Extract the (X, Y) coordinate from the center of the cell holding the provided text.  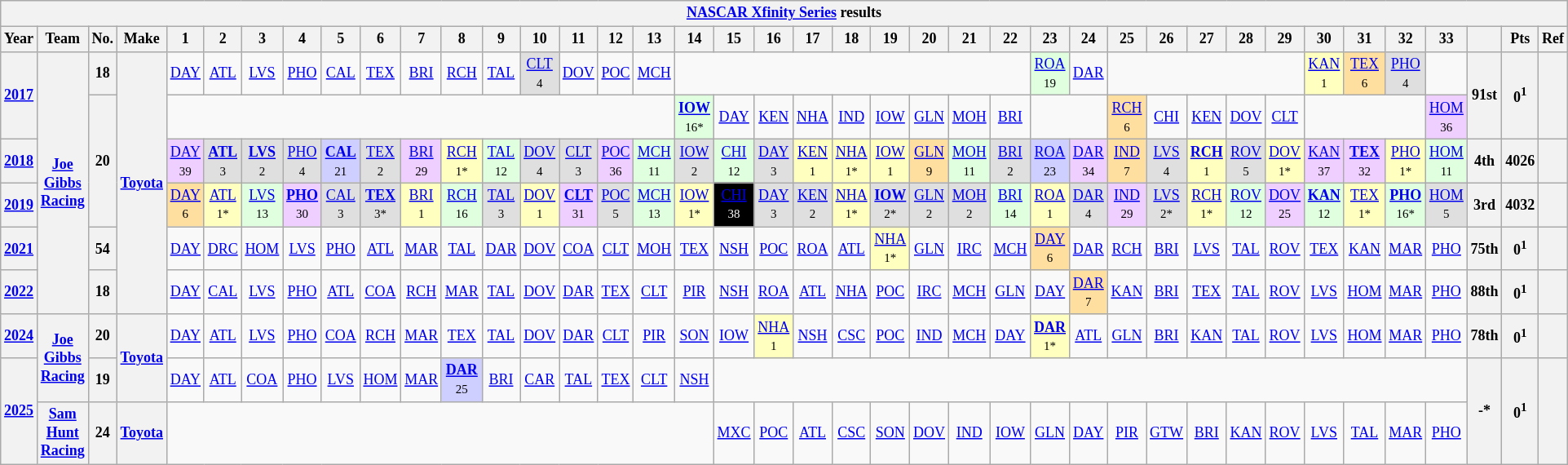
KAN1 (1324, 73)
PHO1* (1406, 161)
NASCAR Xfinity Series results (784, 13)
29 (1285, 39)
3 (263, 39)
14 (695, 39)
BRI2 (1010, 161)
2021 (20, 249)
33 (1447, 39)
4th (1484, 161)
IND7 (1127, 161)
3rd (1484, 205)
2022 (20, 292)
RCH1 (1207, 161)
CAL3 (341, 205)
TEX3* (380, 205)
NHA1 (774, 336)
BRI29 (422, 161)
28 (1246, 39)
30 (1324, 39)
23 (1050, 39)
DAR7 (1088, 292)
88th (1484, 292)
26 (1167, 39)
27 (1207, 39)
15 (734, 39)
LVS2* (1167, 205)
78th (1484, 336)
HOM11 (1447, 161)
TEX32 (1365, 161)
IOW2* (890, 205)
2017 (20, 95)
ROA1 (1050, 205)
CAR (540, 380)
ATL1* (223, 205)
GLN2 (930, 205)
91st (1484, 95)
Pts (1520, 39)
2018 (20, 161)
POC5 (616, 205)
CHI38 (734, 205)
Year (20, 39)
No. (103, 39)
CAL21 (341, 161)
25 (1127, 39)
75th (1484, 249)
Ref (1553, 39)
17 (813, 39)
-* (1484, 411)
Sam Hunt Racing (62, 432)
IOW1* (695, 205)
DAR1* (1050, 336)
8 (462, 39)
10 (540, 39)
RCH16 (462, 205)
BRI1 (422, 205)
DOV1* (1285, 161)
CHI12 (734, 161)
HOM36 (1447, 117)
1 (185, 39)
TEX6 (1365, 73)
13 (654, 39)
16 (774, 39)
DAR25 (462, 380)
MCH13 (654, 205)
ROV12 (1246, 205)
DAR4 (1088, 205)
TEX1* (1365, 205)
GTW (1167, 432)
PHO16* (1406, 205)
MXC (734, 432)
CLT3 (579, 161)
11 (579, 39)
31 (1365, 39)
IND29 (1127, 205)
CHI (1167, 117)
2024 (20, 336)
TEX2 (380, 161)
DRC (223, 249)
Make (142, 39)
GLN9 (930, 161)
CLT4 (540, 73)
MOH11 (969, 161)
CLT31 (579, 205)
LVS2 (263, 161)
2025 (20, 411)
Team (62, 39)
RCH6 (1127, 117)
DOV1 (540, 205)
2 (223, 39)
ATL3 (223, 161)
DAR34 (1088, 161)
DAY39 (185, 161)
ROA19 (1050, 73)
4 (303, 39)
HOM5 (1447, 205)
KAN37 (1324, 161)
12 (616, 39)
6 (380, 39)
4032 (1520, 205)
22 (1010, 39)
5 (341, 39)
MOH2 (969, 205)
IOW2 (695, 161)
KEN2 (813, 205)
BRI14 (1010, 205)
21 (969, 39)
DOV25 (1285, 205)
KAN12 (1324, 205)
4026 (1520, 161)
32 (1406, 39)
POC36 (616, 161)
PHO30 (303, 205)
54 (103, 249)
2019 (20, 205)
MCH11 (654, 161)
ROA23 (1050, 161)
IOW1 (890, 161)
LVS13 (263, 205)
7 (422, 39)
TAL12 (501, 161)
KEN1 (813, 161)
9 (501, 39)
DOV4 (540, 161)
TAL3 (501, 205)
IOW16* (695, 117)
LVS4 (1167, 161)
ROV5 (1246, 161)
